Extract the [x, y] coordinate from the center of the cell holding the provided text.  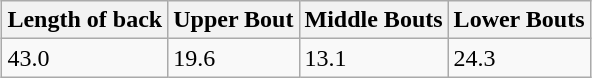
Upper Bout [234, 20]
Length of back [85, 20]
24.3 [519, 58]
13.1 [374, 58]
Middle Bouts [374, 20]
Lower Bouts [519, 20]
19.6 [234, 58]
43.0 [85, 58]
